Capture the cell that displays the provided text and extract its (X, Y) central coordinate. 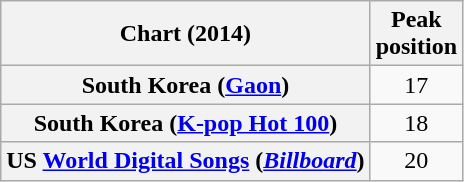
18 (416, 123)
South Korea (K-pop Hot 100) (186, 123)
Chart (2014) (186, 34)
Peakposition (416, 34)
17 (416, 85)
South Korea (Gaon) (186, 85)
20 (416, 161)
US World Digital Songs (Billboard) (186, 161)
